Output the (X, Y) coordinate of the center of the cell containing the given text.  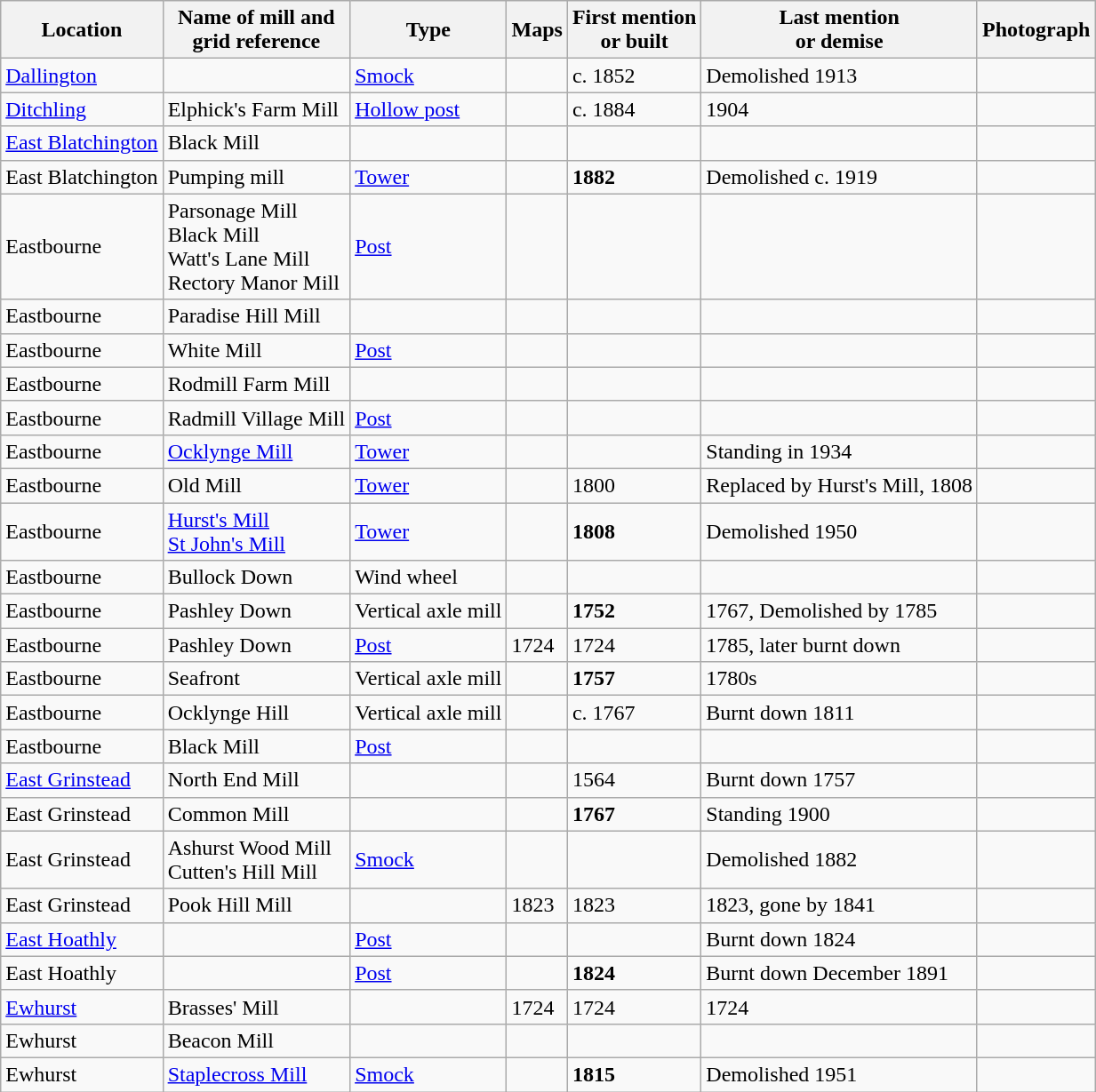
Burnt down 1811 (839, 713)
Standing 1900 (839, 814)
White Mill (256, 350)
c. 1767 (634, 713)
Brasses' Mill (256, 1007)
Pook Hill Mill (256, 905)
1757 (634, 679)
Burnt down 1824 (839, 939)
Type (428, 30)
Ditchling (82, 109)
Ocklynge Mill (256, 451)
1785, later burnt down (839, 645)
1767, Demolished by 1785 (839, 611)
Name of mill andgrid reference (256, 30)
1752 (634, 611)
Seafront (256, 679)
Maps (537, 30)
Beacon Mill (256, 1040)
1815 (634, 1074)
Location (82, 30)
Demolished c. 1919 (839, 177)
1824 (634, 973)
Bullock Down (256, 578)
Wind wheel (428, 578)
Ocklynge Hill (256, 713)
1808 (634, 531)
Burnt down December 1891 (839, 973)
Last mention or demise (839, 30)
Elphick's Farm Mill (256, 109)
Replaced by Hurst's Mill, 1808 (839, 485)
Dallington (82, 76)
Standing in 1934 (839, 451)
1767 (634, 814)
Demolished 1950 (839, 531)
Paradise Hill Mill (256, 316)
First mentionor built (634, 30)
1823, gone by 1841 (839, 905)
c. 1884 (634, 109)
Pumping mill (256, 177)
Photograph (1036, 30)
1904 (839, 109)
Burnt down 1757 (839, 780)
1564 (634, 780)
Demolished 1882 (839, 860)
Common Mill (256, 814)
Hollow post (428, 109)
c. 1852 (634, 76)
Demolished 1913 (839, 76)
Parsonage MillBlack MillWatt's Lane MillRectory Manor Mill (256, 247)
Radmill Village Mill (256, 418)
Demolished 1951 (839, 1074)
Old Mill (256, 485)
1800 (634, 485)
Staplecross Mill (256, 1074)
1882 (634, 177)
1780s (839, 679)
Rodmill Farm Mill (256, 384)
North End Mill (256, 780)
Ashurst Wood MillCutten's Hill Mill (256, 860)
Hurst's MillSt John's Mill (256, 531)
